Extract the [X, Y] coordinate from the center of the cell holding the provided text.  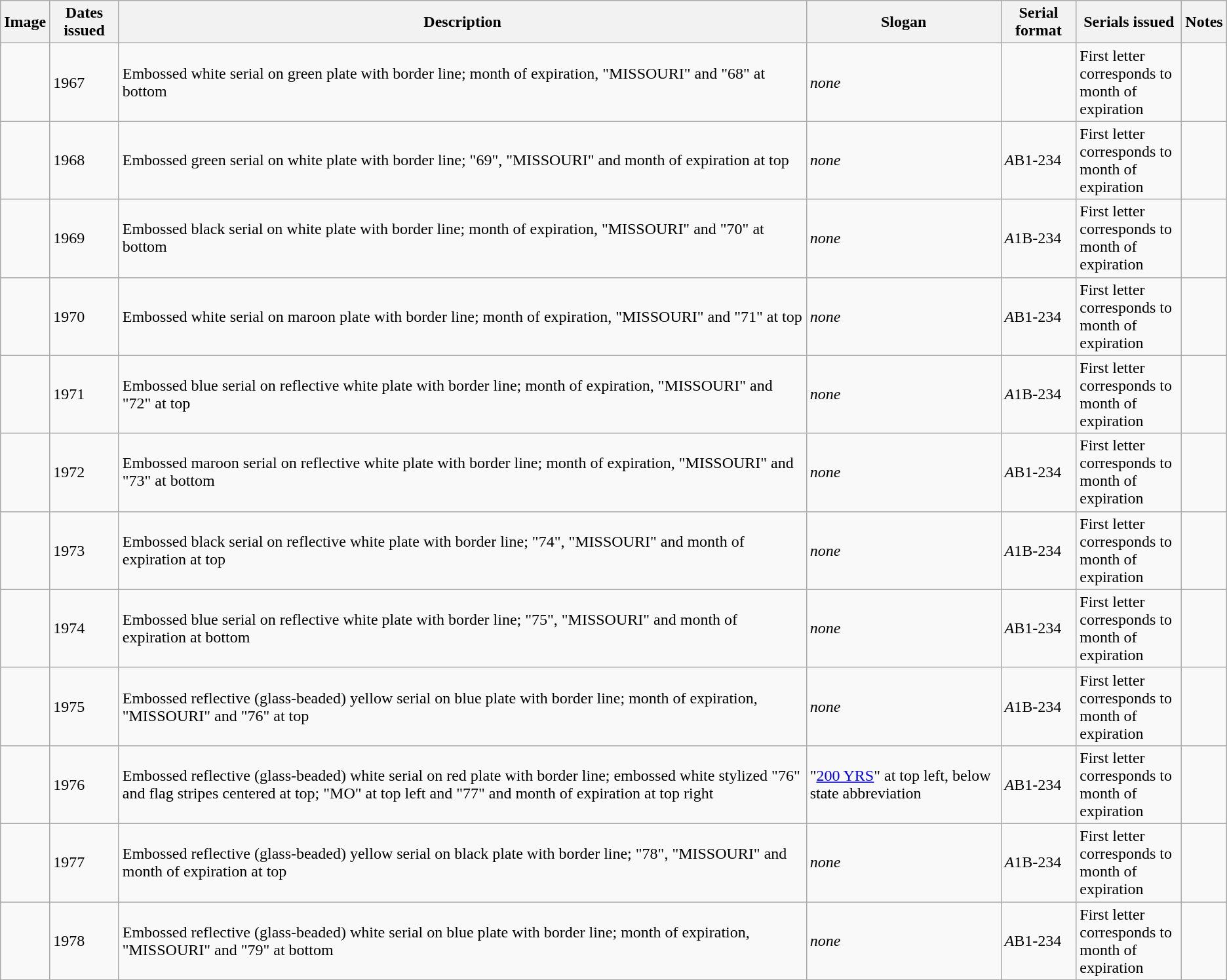
Embossed reflective (glass-beaded) yellow serial on black plate with border line; "78", "MISSOURI" and month of expiration at top [463, 863]
Embossed black serial on white plate with border line; month of expiration, "MISSOURI" and "70" at bottom [463, 239]
Embossed green serial on white plate with border line; "69", "MISSOURI" and month of expiration at top [463, 160]
Embossed blue serial on reflective white plate with border line; "75", "MISSOURI" and month of expiration at bottom [463, 628]
Dates issued [84, 22]
Embossed reflective (glass-beaded) white serial on blue plate with border line; month of expiration, "MISSOURI" and "79" at bottom [463, 941]
1977 [84, 863]
1976 [84, 784]
"200 YRS" at top left, below state abbreviation [903, 784]
1970 [84, 316]
1968 [84, 160]
Embossed blue serial on reflective white plate with border line; month of expiration, "MISSOURI" and "72" at top [463, 395]
1975 [84, 707]
1974 [84, 628]
1972 [84, 472]
1971 [84, 395]
1967 [84, 83]
Image [25, 22]
Serial format [1038, 22]
Embossed black serial on reflective white plate with border line; "74", "MISSOURI" and month of expiration at top [463, 551]
Embossed maroon serial on reflective white plate with border line; month of expiration, "MISSOURI" and "73" at bottom [463, 472]
Embossed white serial on green plate with border line; month of expiration, "MISSOURI" and "68" at bottom [463, 83]
Description [463, 22]
Slogan [903, 22]
1973 [84, 551]
Serials issued [1129, 22]
1969 [84, 239]
Embossed reflective (glass-beaded) yellow serial on blue plate with border line; month of expiration, "MISSOURI" and "76" at top [463, 707]
Notes [1204, 22]
1978 [84, 941]
Embossed white serial on maroon plate with border line; month of expiration, "MISSOURI" and "71" at top [463, 316]
